Return [x, y] of the center of cell containing provided text 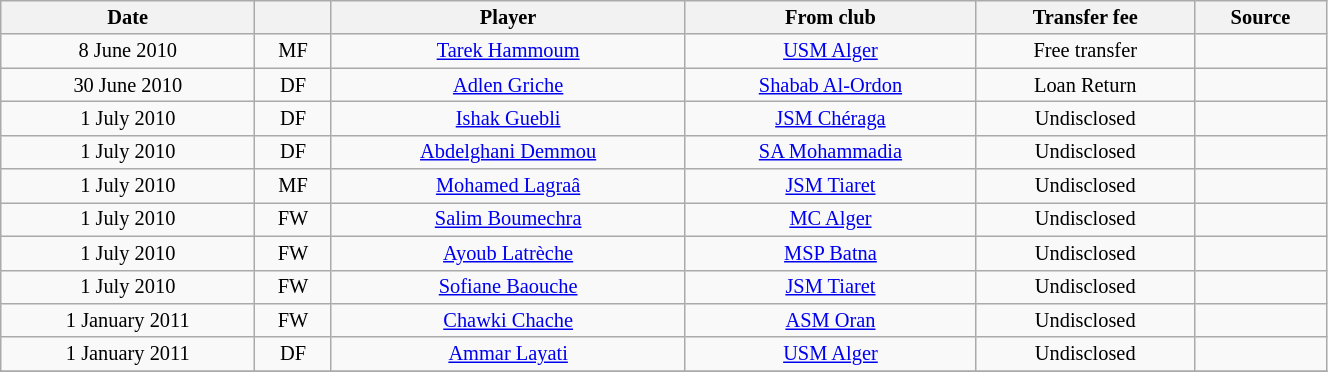
Ayoub Latrèche [508, 253]
MC Alger [830, 219]
Salim Boumechra [508, 219]
JSM Chéraga [830, 118]
Source [1260, 17]
Ishak Guebli [508, 118]
MSP Batna [830, 253]
Free transfer [1085, 51]
ASM Oran [830, 320]
Mohamed Lagraâ [508, 186]
Shabab Al-Ordon [830, 85]
Transfer fee [1085, 17]
Chawki Chache [508, 320]
8 June 2010 [128, 51]
Tarek Hammoum [508, 51]
From club [830, 17]
Ammar Layati [508, 354]
Player [508, 17]
Adlen Griche [508, 85]
Sofiane Baouche [508, 287]
30 June 2010 [128, 85]
Loan Return [1085, 85]
SA Mohammadia [830, 152]
Date [128, 17]
Abdelghani Demmou [508, 152]
